From the cell containing the given text, extract its center point as [X, Y] coordinate. 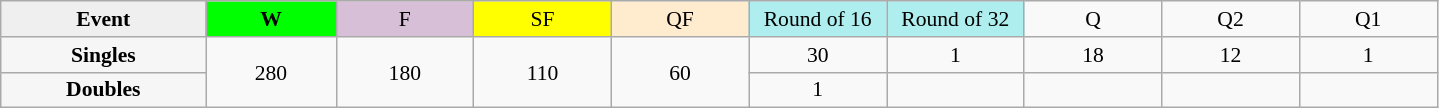
Q [1093, 19]
Round of 32 [955, 19]
110 [543, 72]
180 [405, 72]
Q2 [1231, 19]
12 [1231, 55]
Q1 [1368, 19]
280 [271, 72]
W [271, 19]
F [405, 19]
30 [818, 55]
18 [1093, 55]
SF [543, 19]
Singles [104, 55]
Event [104, 19]
Doubles [104, 90]
60 [680, 72]
Round of 16 [818, 19]
QF [680, 19]
